Return (X, Y) of the center of cell containing provided text 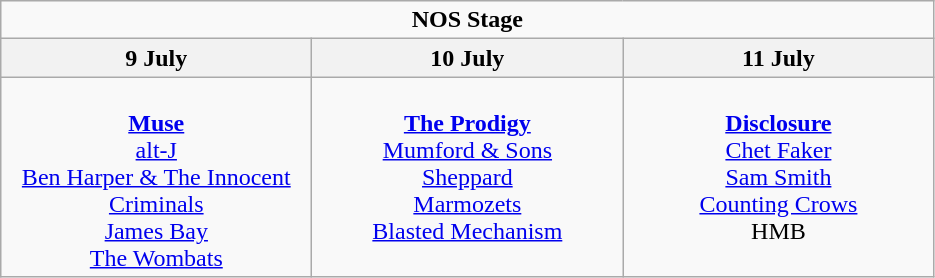
Musealt-JBen Harper & The Innocent CriminalsJames BayThe Wombats (156, 177)
9 July (156, 58)
NOS Stage (468, 20)
The ProdigyMumford & SonsSheppardMarmozetsBlasted Mechanism (468, 177)
11 July (778, 58)
10 July (468, 58)
DisclosureChet FakerSam SmithCounting CrowsHMB (778, 177)
